Search for the cell housing the specified text and yield its (x, y) center coordinate. 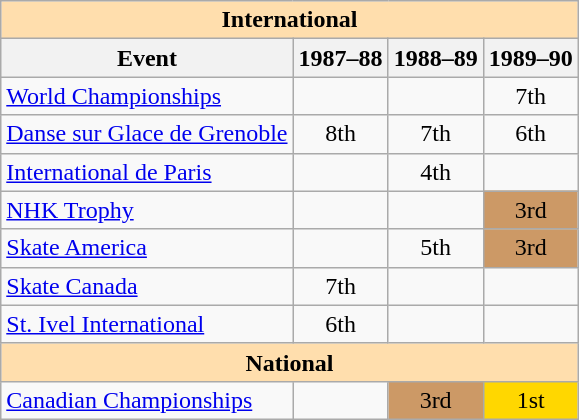
1st (530, 400)
International (290, 20)
4th (436, 172)
Skate America (147, 248)
Skate Canada (147, 286)
International de Paris (147, 172)
Canadian Championships (147, 400)
1989–90 (530, 58)
Event (147, 58)
8th (340, 134)
NHK Trophy (147, 210)
1988–89 (436, 58)
St. Ivel International (147, 324)
Danse sur Glace de Grenoble (147, 134)
1987–88 (340, 58)
World Championships (147, 96)
National (290, 362)
5th (436, 248)
